Provide the (x, y) coordinate of the cell's center where the given text is located.  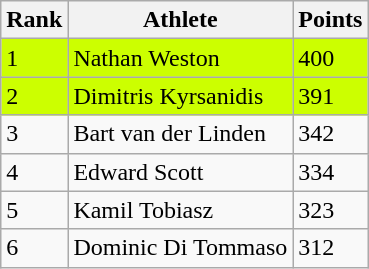
Nathan Weston (180, 58)
6 (34, 248)
Rank (34, 20)
Points (330, 20)
2 (34, 96)
342 (330, 134)
Dimitris Kyrsanidis (180, 96)
3 (34, 134)
Edward Scott (180, 172)
400 (330, 58)
323 (330, 210)
Kamil Tobiasz (180, 210)
Bart van der Linden (180, 134)
312 (330, 248)
Dominic Di Tommaso (180, 248)
1 (34, 58)
334 (330, 172)
4 (34, 172)
Athlete (180, 20)
5 (34, 210)
391 (330, 96)
